Return the [x, y] coordinate for the center point of the cell that contains the specified text.  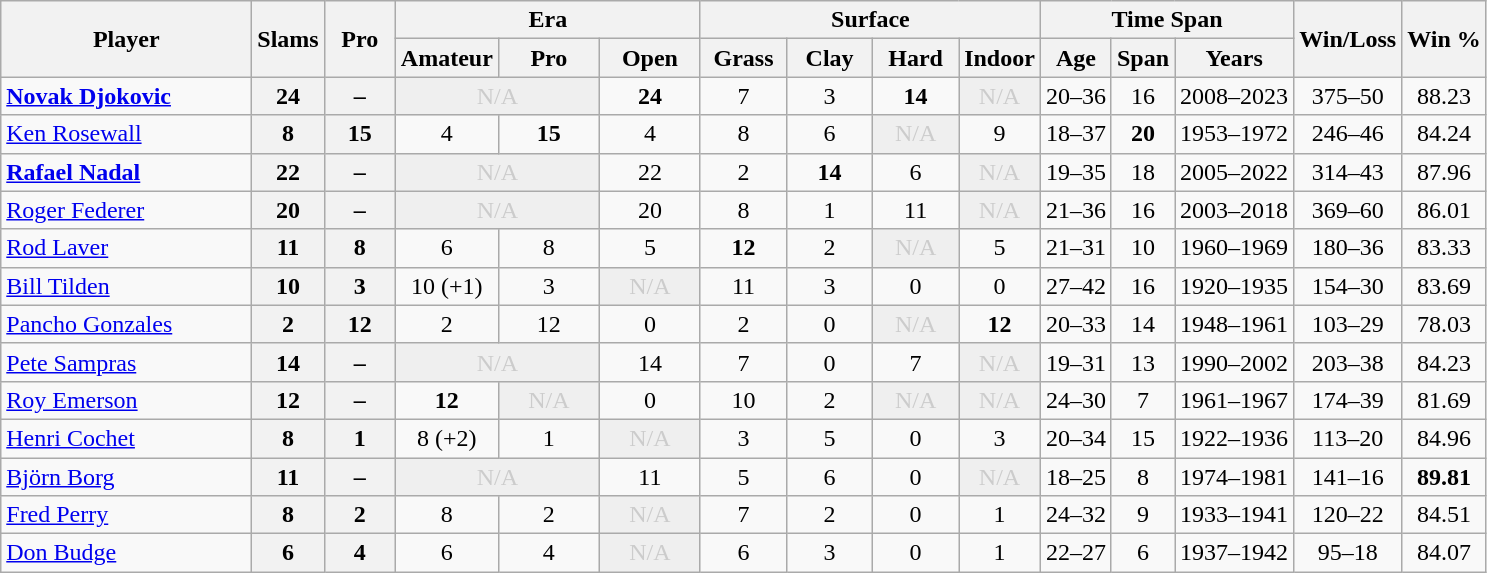
18–37 [1076, 134]
1937–1942 [1234, 553]
141–16 [1348, 477]
21–36 [1076, 210]
314–43 [1348, 172]
120–22 [1348, 515]
375–50 [1348, 96]
8 (+2) [446, 438]
83.33 [1444, 248]
24–32 [1076, 515]
18 [1142, 172]
174–39 [1348, 400]
1922–1936 [1234, 438]
Span [1142, 58]
27–42 [1076, 286]
Indoor [1000, 58]
18–25 [1076, 477]
246–46 [1348, 134]
Don Budge [126, 553]
1953–1972 [1234, 134]
Age [1076, 58]
86.01 [1444, 210]
88.23 [1444, 96]
Fred Perry [126, 515]
84.07 [1444, 553]
Slams [288, 39]
19–31 [1076, 362]
1960–1969 [1234, 248]
Era [548, 20]
1974–1981 [1234, 477]
Amateur [446, 58]
10 (+1) [446, 286]
20–33 [1076, 324]
81.69 [1444, 400]
154–30 [1348, 286]
13 [1142, 362]
2005–2022 [1234, 172]
84.51 [1444, 515]
Surface [870, 20]
87.96 [1444, 172]
Grass [743, 58]
180–36 [1348, 248]
Ken Rosewall [126, 134]
1920–1935 [1234, 286]
203–38 [1348, 362]
84.96 [1444, 438]
1948–1961 [1234, 324]
Time Span [1166, 20]
78.03 [1444, 324]
103–29 [1348, 324]
Roger Federer [126, 210]
1933–1941 [1234, 515]
Years [1234, 58]
Pete Sampras [126, 362]
Rod Laver [126, 248]
20–34 [1076, 438]
1961–1967 [1234, 400]
Clay [830, 58]
22–27 [1076, 553]
1990–2002 [1234, 362]
Win % [1444, 39]
Pancho Gonzales [126, 324]
83.69 [1444, 286]
Win/Loss [1348, 39]
Player [126, 39]
Rafael Nadal [126, 172]
24–30 [1076, 400]
84.24 [1444, 134]
89.81 [1444, 477]
Novak Djokovic [126, 96]
2008–2023 [1234, 96]
21–31 [1076, 248]
Hard [916, 58]
95–18 [1348, 553]
20–36 [1076, 96]
Open [650, 58]
84.23 [1444, 362]
19–35 [1076, 172]
Bill Tilden [126, 286]
Björn Borg [126, 477]
369–60 [1348, 210]
Henri Cochet [126, 438]
2003–2018 [1234, 210]
113–20 [1348, 438]
Roy Emerson [126, 400]
